Return [x, y] of the center of cell containing provided text 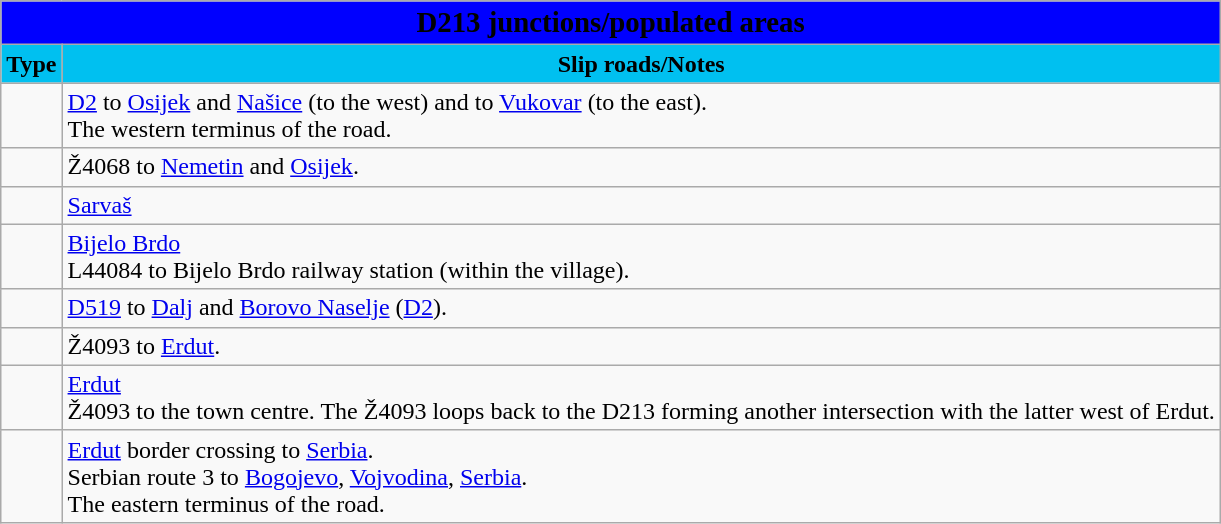
Type [32, 64]
D519 to Dalj and Borovo Naselje (D2). [641, 308]
Ž4093 to Erdut. [641, 346]
D2 to Osijek and Našice (to the west) and to Vukovar (to the east).The western terminus of the road. [641, 116]
Bijelo BrdoL44084 to Bijelo Brdo railway station (within the village). [641, 256]
Slip roads/Notes [641, 64]
ErdutŽ4093 to the town centre. The Ž4093 loops back to the D213 forming another intersection with the latter west of Erdut. [641, 398]
Ž4068 to Nemetin and Osijek. [641, 167]
Erdut border crossing to Serbia. Serbian route 3 to Bogojevo, Vojvodina, Serbia.The eastern terminus of the road. [641, 476]
Sarvaš [641, 205]
D213 junctions/populated areas [611, 23]
